Identify which cell holds the provided text, then report its (x, y) central coordinate. 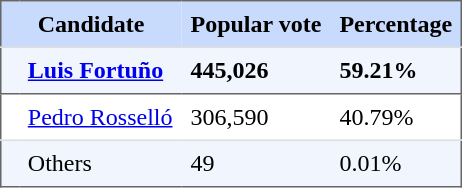
Candidate (90, 24)
306,590 (256, 117)
40.79% (396, 117)
49 (256, 163)
59.21% (396, 70)
445,026 (256, 70)
0.01% (396, 163)
Pedro Rosselló (100, 117)
Luis Fortuño (100, 70)
Others (100, 163)
Percentage (396, 24)
Popular vote (256, 24)
